Determine the (X, Y) coordinate at the center of the cell enclosing the given text.  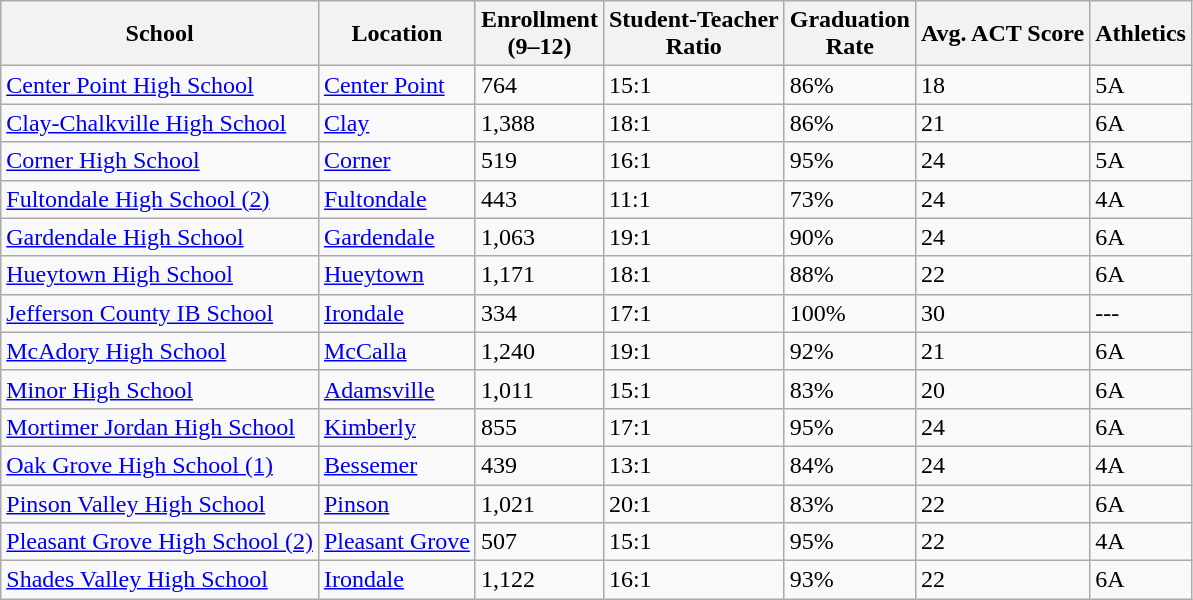
Center Point High School (160, 85)
GraduationRate (850, 34)
Adamsville (396, 389)
519 (539, 161)
1,122 (539, 580)
334 (539, 313)
Gardendale High School (160, 237)
88% (850, 275)
Hueytown High School (160, 275)
18 (1002, 85)
73% (850, 199)
Minor High School (160, 389)
Pleasant Grove High School (2) (160, 542)
1,171 (539, 275)
92% (850, 351)
Hueytown (396, 275)
93% (850, 580)
84% (850, 465)
Pleasant Grove (396, 542)
McAdory High School (160, 351)
1,011 (539, 389)
20 (1002, 389)
Corner High School (160, 161)
Shades Valley High School (160, 580)
Pinson (396, 503)
Jefferson County IB School (160, 313)
1,240 (539, 351)
1,388 (539, 123)
McCalla (396, 351)
--- (1141, 313)
1,021 (539, 503)
30 (1002, 313)
Location (396, 34)
764 (539, 85)
Avg. ACT Score (1002, 34)
Kimberly (396, 427)
507 (539, 542)
Clay (396, 123)
11:1 (694, 199)
439 (539, 465)
Clay-Chalkville High School (160, 123)
443 (539, 199)
Center Point (396, 85)
100% (850, 313)
Gardendale (396, 237)
Student-TeacherRatio (694, 34)
Bessemer (396, 465)
Oak Grove High School (1) (160, 465)
1,063 (539, 237)
Fultondale (396, 199)
School (160, 34)
Pinson Valley High School (160, 503)
Corner (396, 161)
90% (850, 237)
855 (539, 427)
13:1 (694, 465)
Mortimer Jordan High School (160, 427)
Athletics (1141, 34)
Fultondale High School (2) (160, 199)
20:1 (694, 503)
Enrollment(9–12) (539, 34)
